Output the (x, y) coordinate of the center of the cell containing the given text.  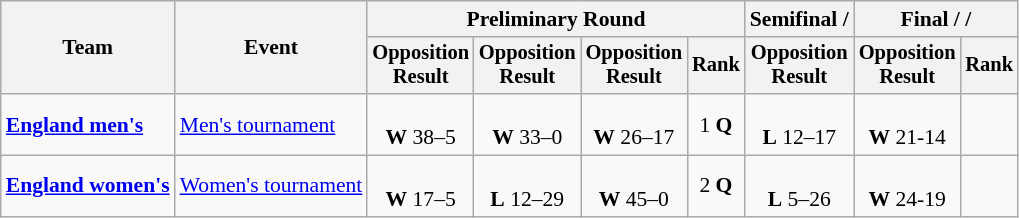
Men's tournament (272, 124)
W 26–17 (634, 124)
Final / / (936, 19)
L 12–29 (528, 186)
W 17–5 (420, 186)
L 5–26 (800, 186)
Team (88, 48)
W 38–5 (420, 124)
L 12–17 (800, 124)
W 21-14 (908, 124)
2 Q (716, 186)
1 Q (716, 124)
W 45–0 (634, 186)
Event (272, 48)
Semifinal / (800, 19)
Women's tournament (272, 186)
Preliminary Round (556, 19)
W 24-19 (908, 186)
W 33–0 (528, 124)
England men's (88, 124)
England women's (88, 186)
